Determine the [x, y] coordinate at the center of the cell enclosing the given text.  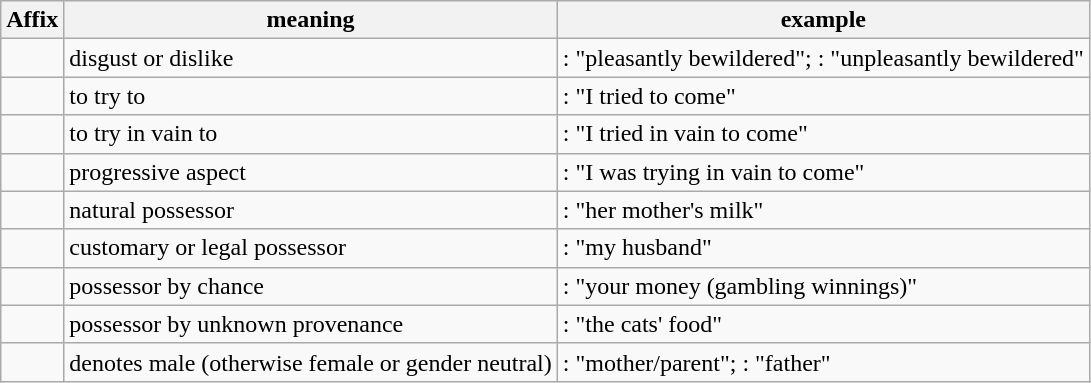
customary or legal possessor [311, 248]
Affix [32, 20]
progressive aspect [311, 172]
to try to [311, 96]
denotes male (otherwise female or gender neutral) [311, 362]
: "I was trying in vain to come" [823, 172]
possessor by unknown provenance [311, 324]
example [823, 20]
: "your money (gambling winnings)" [823, 286]
natural possessor [311, 210]
: "my husband" [823, 248]
meaning [311, 20]
disgust or dislike [311, 58]
: "pleasantly bewildered"; : "unpleasantly bewildered" [823, 58]
possessor by chance [311, 286]
: "I tried to come" [823, 96]
: "mother/parent"; : "father" [823, 362]
: "her mother's milk" [823, 210]
to try in vain to [311, 134]
: "the cats' food" [823, 324]
: "I tried in vain to come" [823, 134]
